Pinpoint the cell where the given text exists, returning its (x, y) midpoint coordinate. 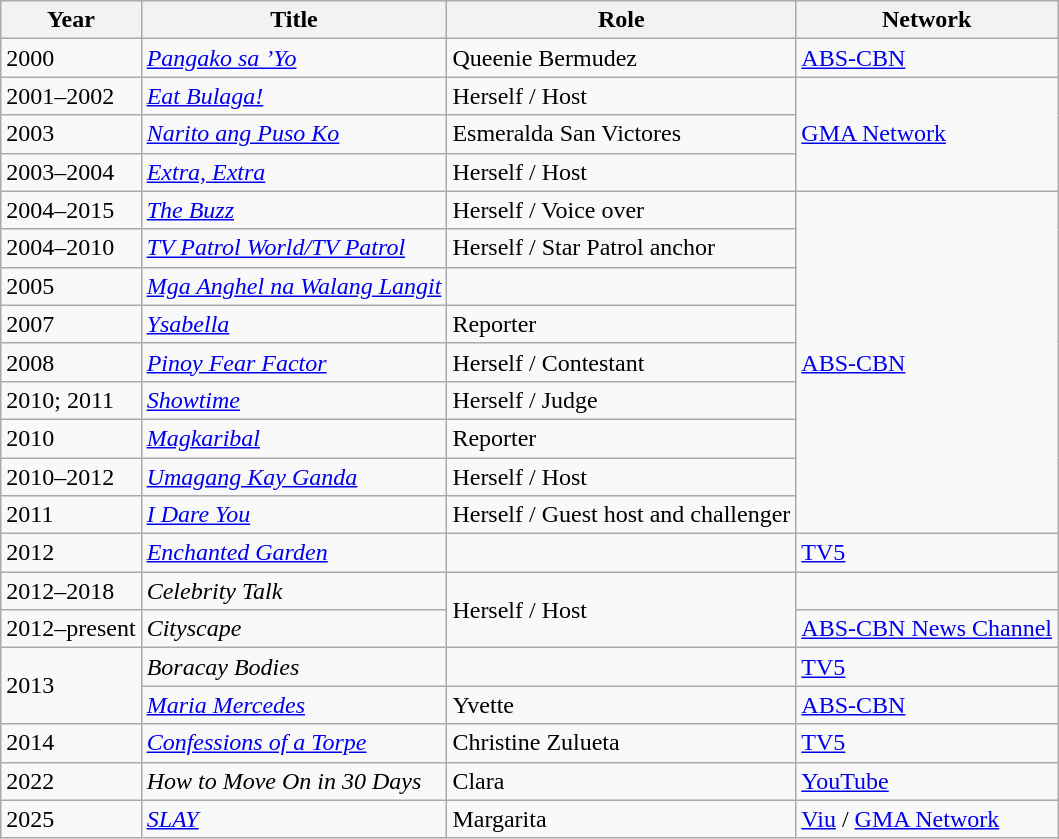
2003–2004 (71, 172)
The Buzz (294, 210)
Herself / Judge (622, 400)
2010–2012 (71, 477)
Herself / Voice over (622, 210)
2004–2010 (71, 248)
Mga Anghel na Walang Langit (294, 286)
Clara (622, 781)
Enchanted Garden (294, 553)
Year (71, 20)
Herself / Contestant (622, 362)
Queenie Bermudez (622, 58)
Viu / GMA Network (927, 819)
2022 (71, 781)
GMA Network (927, 134)
Narito ang Puso Ko (294, 134)
2012–present (71, 629)
2010 (71, 438)
Network (927, 20)
Role (622, 20)
2007 (71, 324)
2004–2015 (71, 210)
How to Move On in 30 Days (294, 781)
2011 (71, 515)
2013 (71, 686)
Christine Zulueta (622, 743)
Cityscape (294, 629)
2010; 2011 (71, 400)
ABS-CBN News Channel (927, 629)
Celebrity Talk (294, 591)
2008 (71, 362)
2025 (71, 819)
Margarita (622, 819)
Herself / Star Patrol anchor (622, 248)
Umagang Kay Ganda (294, 477)
2005 (71, 286)
Pangako sa ’Yo (294, 58)
2001–2002 (71, 96)
Boracay Bodies (294, 667)
TV Patrol World/TV Patrol (294, 248)
2012–2018 (71, 591)
YouTube (927, 781)
I Dare You (294, 515)
Herself / Guest host and challenger (622, 515)
Title (294, 20)
SLAY (294, 819)
Eat Bulaga! (294, 96)
Magkaribal (294, 438)
Maria Mercedes (294, 705)
2003 (71, 134)
2014 (71, 743)
2012 (71, 553)
2000 (71, 58)
Showtime (294, 400)
Confessions of a Torpe (294, 743)
Esmeralda San Victores (622, 134)
Yvette (622, 705)
Extra, Extra (294, 172)
Pinoy Fear Factor (294, 362)
Ysabella (294, 324)
